Scan for the cell matching the given text and deliver its (x, y) coordinate at center. 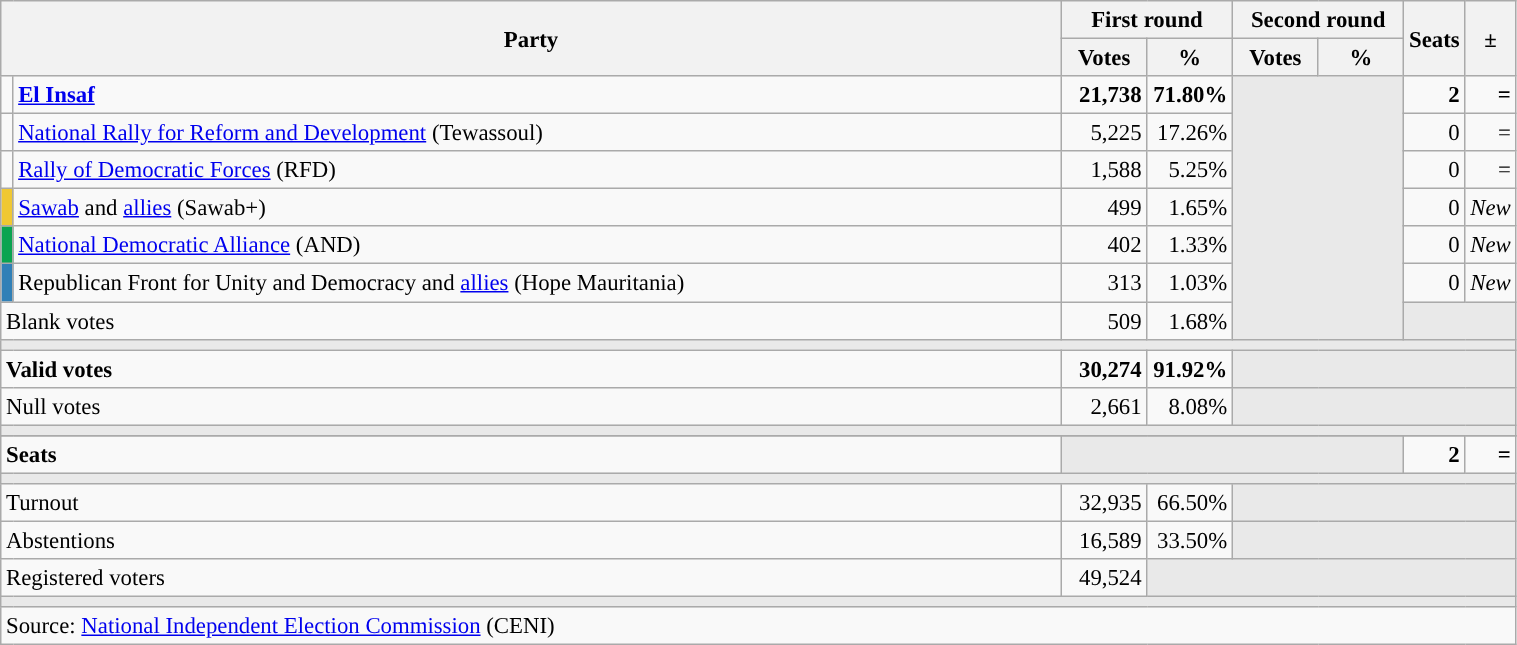
Rally of Democratic Forces (RFD) (537, 170)
Party (532, 38)
499 (1104, 208)
21,738 (1104, 95)
First round (1146, 20)
1.03% (1190, 283)
± (1490, 38)
66.50% (1190, 503)
17.26% (1190, 133)
National Rally for Reform and Development (Tewassoul) (537, 133)
Republican Front for Unity and Democracy and allies (Hope Mauritania) (537, 283)
El Insaf (537, 95)
5.25% (1190, 170)
1.65% (1190, 208)
2,661 (1104, 406)
313 (1104, 283)
National Democratic Alliance (AND) (537, 245)
16,589 (1104, 540)
5,225 (1104, 133)
33.50% (1190, 540)
509 (1104, 321)
Blank votes (532, 321)
Sawab and allies (Sawab+) (537, 208)
1.68% (1190, 321)
30,274 (1104, 369)
Turnout (532, 503)
49,524 (1104, 578)
8.08% (1190, 406)
Source: National Independent Election Commission (CENI) (758, 626)
1.33% (1190, 245)
Registered voters (532, 578)
32,935 (1104, 503)
Null votes (532, 406)
1,588 (1104, 170)
Second round (1318, 20)
71.80% (1190, 95)
Abstentions (532, 540)
91.92% (1190, 369)
Valid votes (532, 369)
402 (1104, 245)
